Output the [x, y] coordinate of the center of the cell containing the given text.  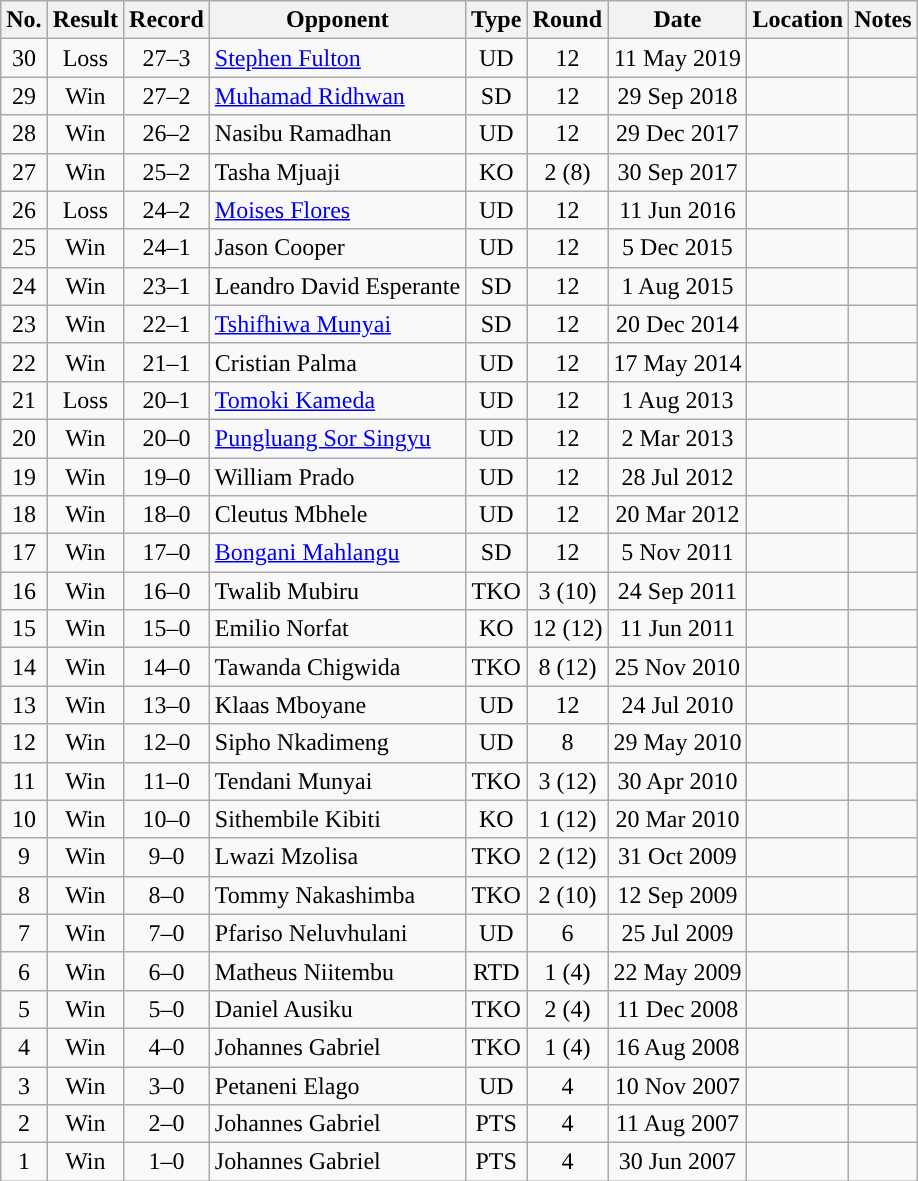
Tshifhiwa Munyai [337, 324]
15–0 [167, 629]
11 Aug 2007 [678, 1124]
11–0 [167, 781]
9–0 [167, 857]
22 [24, 362]
30 Sep 2017 [678, 172]
13 [24, 705]
18–0 [167, 515]
Notes [883, 20]
30 [24, 58]
12 (12) [568, 629]
22 May 2009 [678, 971]
Moises Flores [337, 210]
19–0 [167, 477]
1 (12) [568, 819]
2 Mar 2013 [678, 438]
Tendani Munyai [337, 781]
14–0 [167, 667]
11 May 2019 [678, 58]
5 Nov 2011 [678, 553]
15 [24, 629]
29 [24, 96]
Type [496, 20]
1 Aug 2015 [678, 286]
14 [24, 667]
Lwazi Mzolisa [337, 857]
16–0 [167, 591]
RTD [496, 971]
24 Jul 2010 [678, 705]
31 Oct 2009 [678, 857]
18 [24, 515]
2 (10) [568, 895]
27–3 [167, 58]
3 [24, 1085]
24–2 [167, 210]
17 May 2014 [678, 362]
30 Apr 2010 [678, 781]
Pfariso Neluvhulani [337, 933]
22–1 [167, 324]
Round [568, 20]
23 [24, 324]
12–0 [167, 743]
8 (12) [568, 667]
24 [24, 286]
26–2 [167, 134]
28 [24, 134]
11 Jun 2016 [678, 210]
Pungluang Sor Singyu [337, 438]
5 Dec 2015 [678, 248]
3–0 [167, 1085]
5 [24, 1009]
28 Jul 2012 [678, 477]
Emilio Norfat [337, 629]
30 Jun 2007 [678, 1162]
21–1 [167, 362]
7 [24, 933]
Tawanda Chigwida [337, 667]
Jason Cooper [337, 248]
Klaas Mboyane [337, 705]
Date [678, 20]
Location [798, 20]
Matheus Niitembu [337, 971]
12 Sep 2009 [678, 895]
20–1 [167, 400]
27–2 [167, 96]
17 [24, 553]
Cleutus Mbhele [337, 515]
Tasha Mjuaji [337, 172]
25–2 [167, 172]
26 [24, 210]
10–0 [167, 819]
Tomoki Kameda [337, 400]
William Prado [337, 477]
11 Dec 2008 [678, 1009]
Daniel Ausiku [337, 1009]
Tommy Nakashimba [337, 895]
1–0 [167, 1162]
1 [24, 1162]
29 May 2010 [678, 743]
Muhamad Ridhwan [337, 96]
8–0 [167, 895]
10 Nov 2007 [678, 1085]
Record [167, 20]
Sithembile Kibiti [337, 819]
20–0 [167, 438]
7–0 [167, 933]
Cristian Palma [337, 362]
25 [24, 248]
23–1 [167, 286]
Nasibu Ramadhan [337, 134]
4–0 [167, 1047]
1 Aug 2013 [678, 400]
25 Jul 2009 [678, 933]
No. [24, 20]
2 (12) [568, 857]
29 Dec 2017 [678, 134]
16 [24, 591]
2 [24, 1124]
Stephen Fulton [337, 58]
9 [24, 857]
2–0 [167, 1124]
27 [24, 172]
Sipho Nkadimeng [337, 743]
20 Mar 2012 [678, 515]
2 (8) [568, 172]
25 Nov 2010 [678, 667]
13–0 [167, 705]
21 [24, 400]
24 Sep 2011 [678, 591]
11 Jun 2011 [678, 629]
24–1 [167, 248]
Leandro David Esperante [337, 286]
20 Dec 2014 [678, 324]
19 [24, 477]
2 (4) [568, 1009]
Bongani Mahlangu [337, 553]
Result [85, 20]
Twalib Mubiru [337, 591]
29 Sep 2018 [678, 96]
Opponent [337, 20]
20 [24, 438]
Petaneni Elago [337, 1085]
3 (10) [568, 591]
5–0 [167, 1009]
17–0 [167, 553]
11 [24, 781]
16 Aug 2008 [678, 1047]
20 Mar 2010 [678, 819]
10 [24, 819]
3 (12) [568, 781]
6–0 [167, 971]
